Determine the (X, Y) coordinate at the center of the cell enclosing the given text.  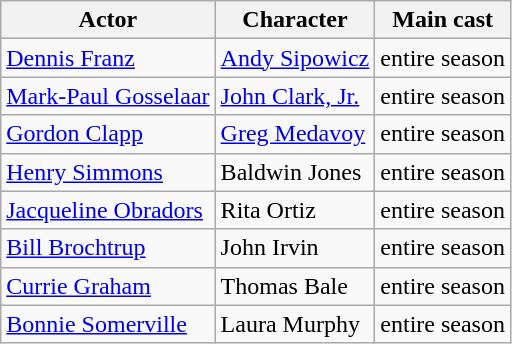
Actor (108, 20)
Dennis Franz (108, 58)
Thomas Bale (295, 286)
Henry Simmons (108, 172)
Greg Medavoy (295, 134)
Jacqueline Obradors (108, 210)
John Irvin (295, 248)
Main cast (443, 20)
Andy Sipowicz (295, 58)
Character (295, 20)
Gordon Clapp (108, 134)
Currie Graham (108, 286)
Laura Murphy (295, 324)
Baldwin Jones (295, 172)
John Clark, Jr. (295, 96)
Bill Brochtrup (108, 248)
Mark-Paul Gosselaar (108, 96)
Rita Ortiz (295, 210)
Bonnie Somerville (108, 324)
